Locate the cell with the specified text and output its [X, Y] center coordinate. 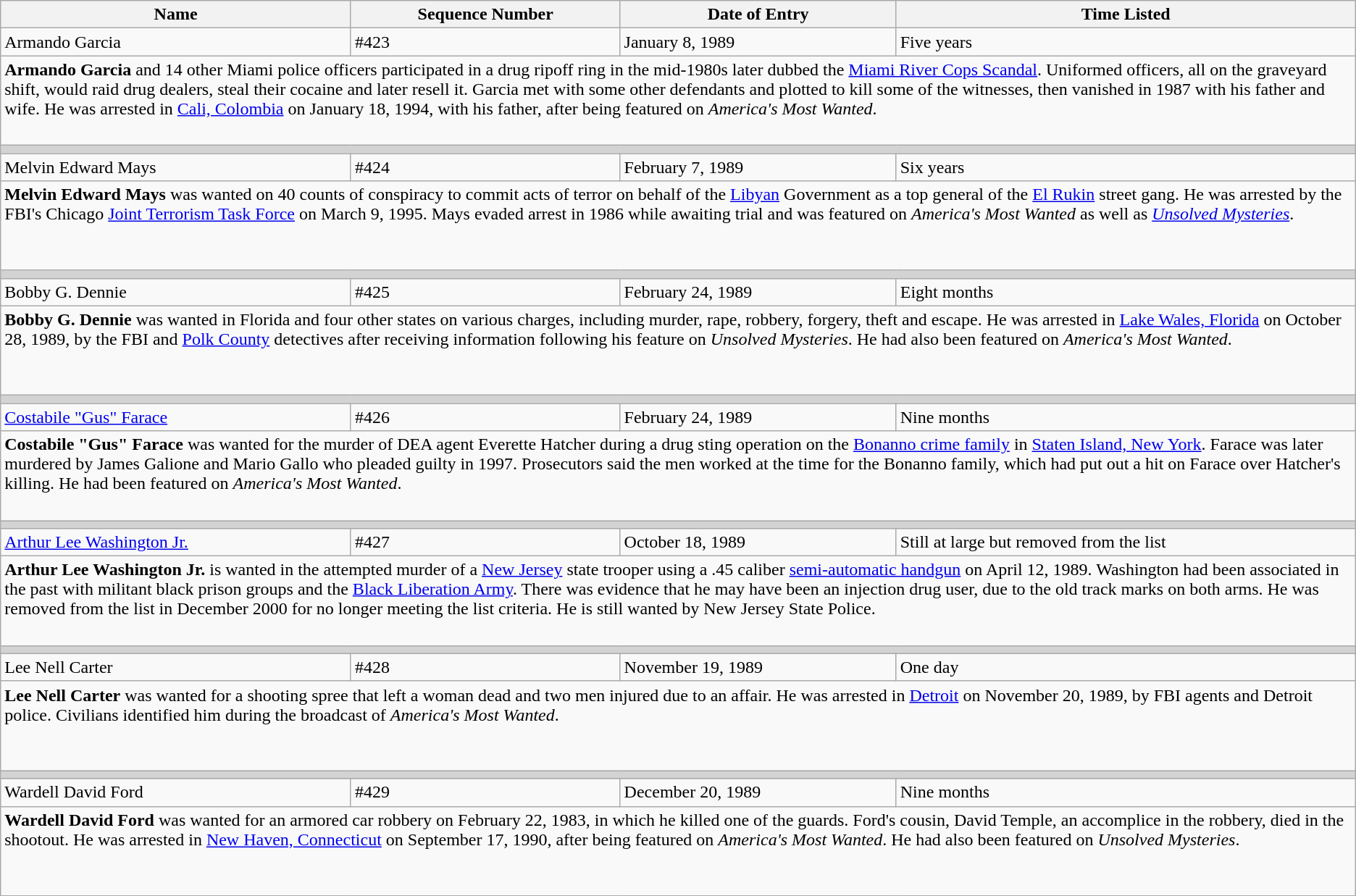
October 18, 1989 [758, 543]
Bobby G. Dennie [176, 292]
Wardell David Ford [176, 792]
Six years [1126, 167]
February 7, 1989 [758, 167]
Arthur Lee Washington Jr. [176, 543]
#426 [485, 417]
November 19, 1989 [758, 667]
Still at large but removed from the list [1126, 543]
Eight months [1126, 292]
#425 [485, 292]
Armando Garcia [176, 42]
Time Listed [1126, 14]
#424 [485, 167]
Melvin Edward Mays [176, 167]
Name [176, 14]
Five years [1126, 42]
#427 [485, 543]
December 20, 1989 [758, 792]
#429 [485, 792]
One day [1126, 667]
Sequence Number [485, 14]
Date of Entry [758, 14]
Lee Nell Carter [176, 667]
January 8, 1989 [758, 42]
#423 [485, 42]
Costabile "Gus" Farace [176, 417]
#428 [485, 667]
